Extract the [x, y] coordinate from the center of the cell holding the provided text.  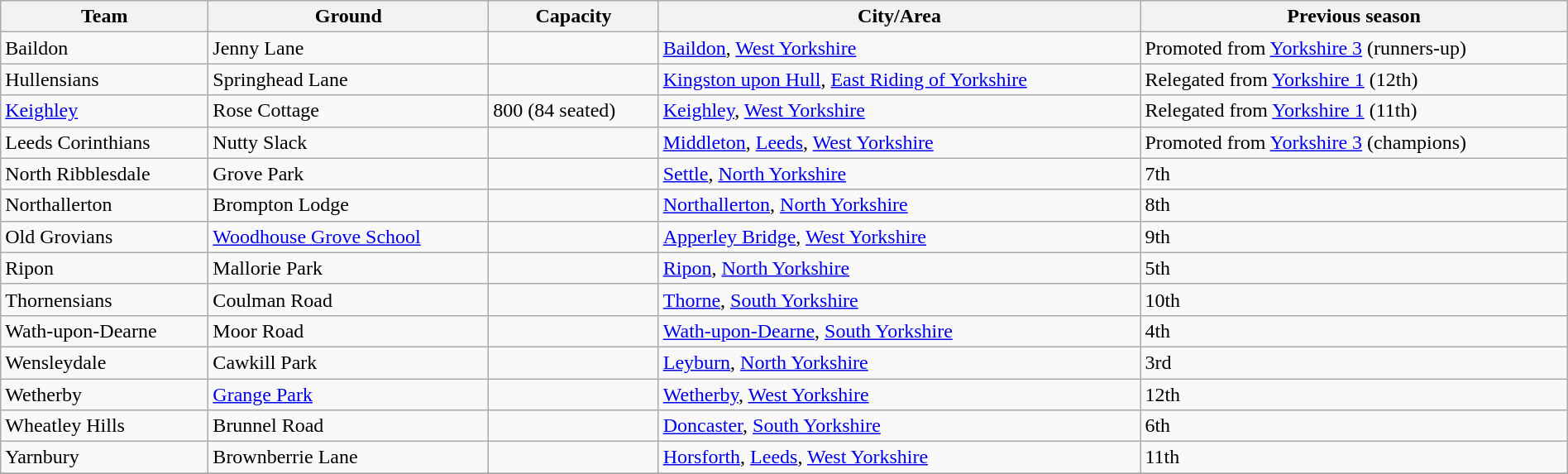
Brownberrie Lane [349, 457]
Keighley, West Yorkshire [900, 111]
Doncaster, South Yorkshire [900, 426]
Promoted from Yorkshire 3 (runners-up) [1354, 48]
Thornensians [104, 299]
Cawkill Park [349, 362]
10th [1354, 299]
4th [1354, 331]
Relegated from Yorkshire 1 (12th) [1354, 79]
3rd [1354, 362]
Grove Park [349, 174]
Northallerton, North Yorkshire [900, 205]
Moor Road [349, 331]
Mallorie Park [349, 268]
Leyburn, North Yorkshire [900, 362]
Middleton, Leeds, West Yorkshire [900, 142]
8th [1354, 205]
Ripon, North Yorkshire [900, 268]
Promoted from Yorkshire 3 (champions) [1354, 142]
Old Grovians [104, 237]
Team [104, 17]
Thorne, South Yorkshire [900, 299]
Nutty Slack [349, 142]
City/Area [900, 17]
9th [1354, 237]
Ripon [104, 268]
Wensleydale [104, 362]
Ground [349, 17]
Kingston upon Hull, East Riding of Yorkshire [900, 79]
Wetherby, West Yorkshire [900, 395]
Relegated from Yorkshire 1 (11th) [1354, 111]
11th [1354, 457]
Brompton Lodge [349, 205]
Previous season [1354, 17]
12th [1354, 395]
Wath-upon-Dearne [104, 331]
Rose Cottage [349, 111]
Wheatley Hills [104, 426]
Keighley [104, 111]
7th [1354, 174]
Wetherby [104, 395]
Jenny Lane [349, 48]
Northallerton [104, 205]
Coulman Road [349, 299]
Baildon [104, 48]
Hullensians [104, 79]
Settle, North Yorkshire [900, 174]
Horsforth, Leeds, West Yorkshire [900, 457]
Baildon, West Yorkshire [900, 48]
6th [1354, 426]
Yarnbury [104, 457]
Brunnel Road [349, 426]
Leeds Corinthians [104, 142]
5th [1354, 268]
Wath-upon-Dearne, South Yorkshire [900, 331]
Grange Park [349, 395]
North Ribblesdale [104, 174]
Capacity [574, 17]
Woodhouse Grove School [349, 237]
Apperley Bridge, West Yorkshire [900, 237]
Springhead Lane [349, 79]
800 (84 seated) [574, 111]
